Locate the cell with the specified text and output its [x, y] center coordinate. 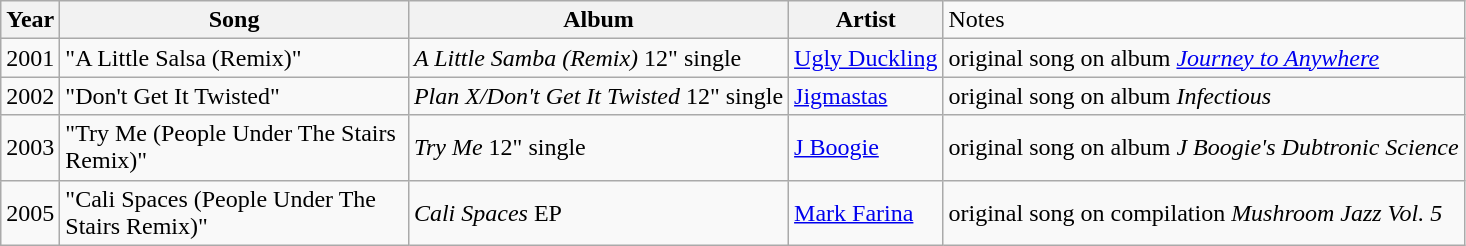
original song on compilation Mushroom Jazz Vol. 5 [1204, 212]
"Cali Spaces (People Under The Stairs Remix)" [234, 212]
Artist [866, 20]
Plan X/Don't Get It Twisted 12" single [598, 96]
Jigmastas [866, 96]
original song on album Journey to Anywhere [1204, 58]
2003 [30, 148]
Album [598, 20]
Notes [1204, 20]
2002 [30, 96]
Try Me 12" single [598, 148]
Song [234, 20]
J Boogie [866, 148]
Cali Spaces EP [598, 212]
Ugly Duckling [866, 58]
original song on album Infectious [1204, 96]
A Little Samba (Remix) 12" single [598, 58]
"Don't Get It Twisted" [234, 96]
2005 [30, 212]
original song on album J Boogie's Dubtronic Science [1204, 148]
"Try Me (People Under The Stairs Remix)" [234, 148]
Year [30, 20]
Mark Farina [866, 212]
"A Little Salsa (Remix)" [234, 58]
2001 [30, 58]
